Detect which cell encompasses the target text, then output its (x, y) center coordinate. 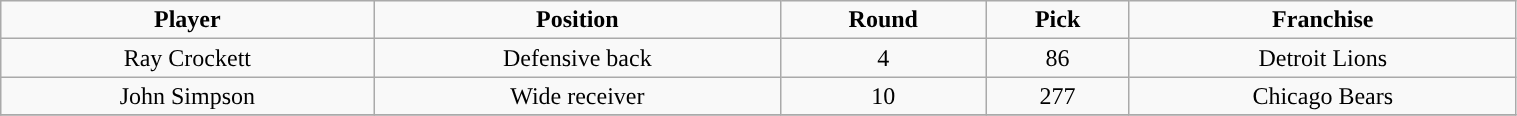
Ray Crockett (188, 58)
Wide receiver (578, 96)
Position (578, 20)
Detroit Lions (1322, 58)
Round (884, 20)
10 (884, 96)
Franchise (1322, 20)
277 (1058, 96)
John Simpson (188, 96)
4 (884, 58)
Defensive back (578, 58)
Player (188, 20)
Chicago Bears (1322, 96)
86 (1058, 58)
Pick (1058, 20)
